For the text-containing cell, return its midpoint in [x, y] coordinate format. 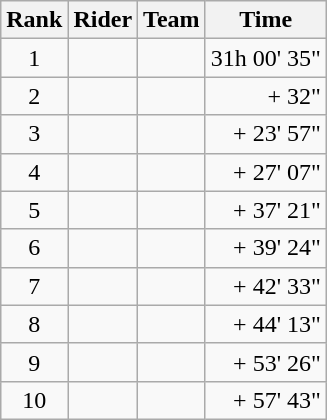
31h 00' 35" [266, 58]
8 [34, 324]
+ 37' 21" [266, 210]
+ 42' 33" [266, 286]
+ 32" [266, 96]
+ 44' 13" [266, 324]
+ 57' 43" [266, 400]
Rider [103, 20]
Time [266, 20]
1 [34, 58]
4 [34, 172]
3 [34, 134]
+ 53' 26" [266, 362]
Team [172, 20]
Rank [34, 20]
6 [34, 248]
2 [34, 96]
+ 39' 24" [266, 248]
+ 23' 57" [266, 134]
9 [34, 362]
+ 27' 07" [266, 172]
7 [34, 286]
5 [34, 210]
10 [34, 400]
